For the text-containing cell, return its midpoint in [x, y] coordinate format. 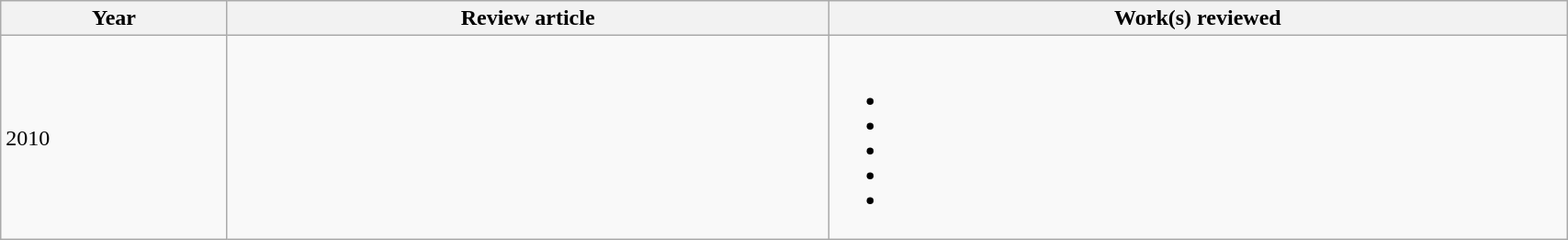
Year [114, 18]
2010 [114, 138]
Work(s) reviewed [1198, 18]
Review article [527, 18]
